Locate the cell with the specified text and output its [x, y] center coordinate. 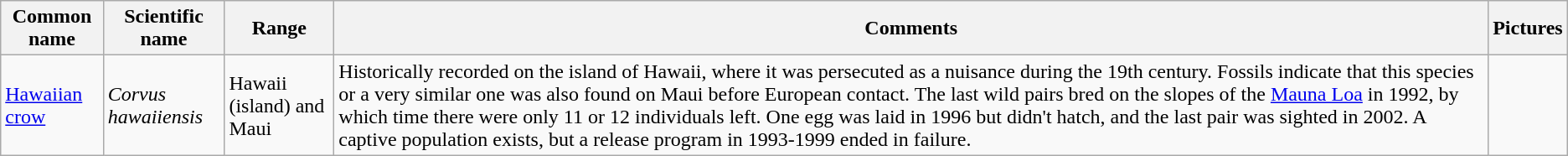
Hawaii (island) and Maui [280, 106]
Comments [911, 29]
Hawaiian crow [52, 106]
Range [280, 29]
Pictures [1528, 29]
Common name [52, 29]
Scientific name [164, 29]
Corvus hawaiiensis [164, 106]
